Provide the (x, y) coordinate of the cell's center where the given text is located.  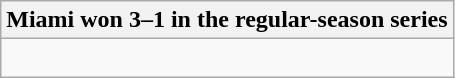
Miami won 3–1 in the regular-season series (227, 20)
